Pinpoint the cell where the given text exists, returning its (X, Y) midpoint coordinate. 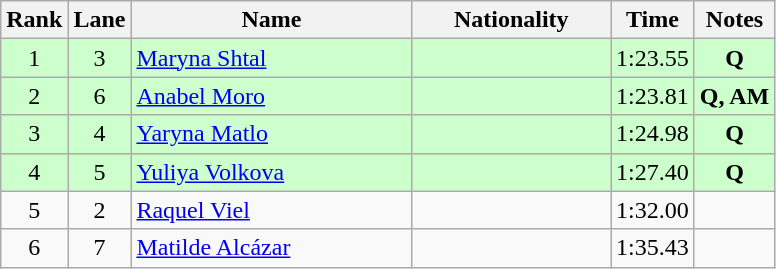
Time (653, 20)
1:27.40 (653, 172)
7 (100, 248)
Yuliya Volkova (272, 172)
1:23.55 (653, 58)
1 (34, 58)
Anabel Moro (272, 96)
Maryna Shtal (272, 58)
Lane (100, 20)
1:23.81 (653, 96)
Raquel Viel (272, 210)
Notes (734, 20)
Nationality (512, 20)
Q, AM (734, 96)
Rank (34, 20)
Name (272, 20)
Yaryna Matlo (272, 134)
1:35.43 (653, 248)
1:32.00 (653, 210)
1:24.98 (653, 134)
Matilde Alcázar (272, 248)
